Output the [X, Y] coordinate of the center of the cell containing the given text.  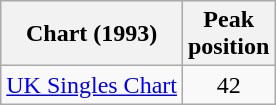
Chart (1993) [92, 34]
42 [228, 85]
UK Singles Chart [92, 85]
Peakposition [228, 34]
